Capture the cell that displays the provided text and extract its [x, y] central coordinate. 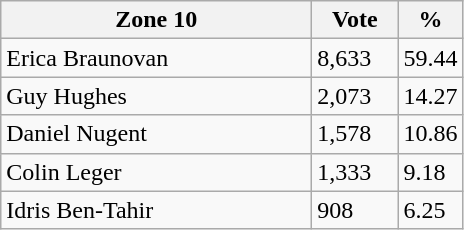
2,073 [355, 96]
9.18 [430, 172]
6.25 [430, 210]
Vote [355, 20]
Daniel Nugent [156, 134]
Erica Braunovan [156, 58]
10.86 [430, 134]
Colin Leger [156, 172]
Guy Hughes [156, 96]
59.44 [430, 58]
1,578 [355, 134]
8,633 [355, 58]
14.27 [430, 96]
% [430, 20]
Zone 10 [156, 20]
1,333 [355, 172]
Idris Ben-Tahir [156, 210]
908 [355, 210]
